Detect which cell encompasses the target text, then output its [x, y] center coordinate. 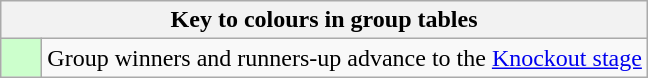
Key to colours in group tables [324, 20]
Group winners and runners-up advance to the Knockout stage [345, 58]
